Locate the cell with the specified text and output its (x, y) center coordinate. 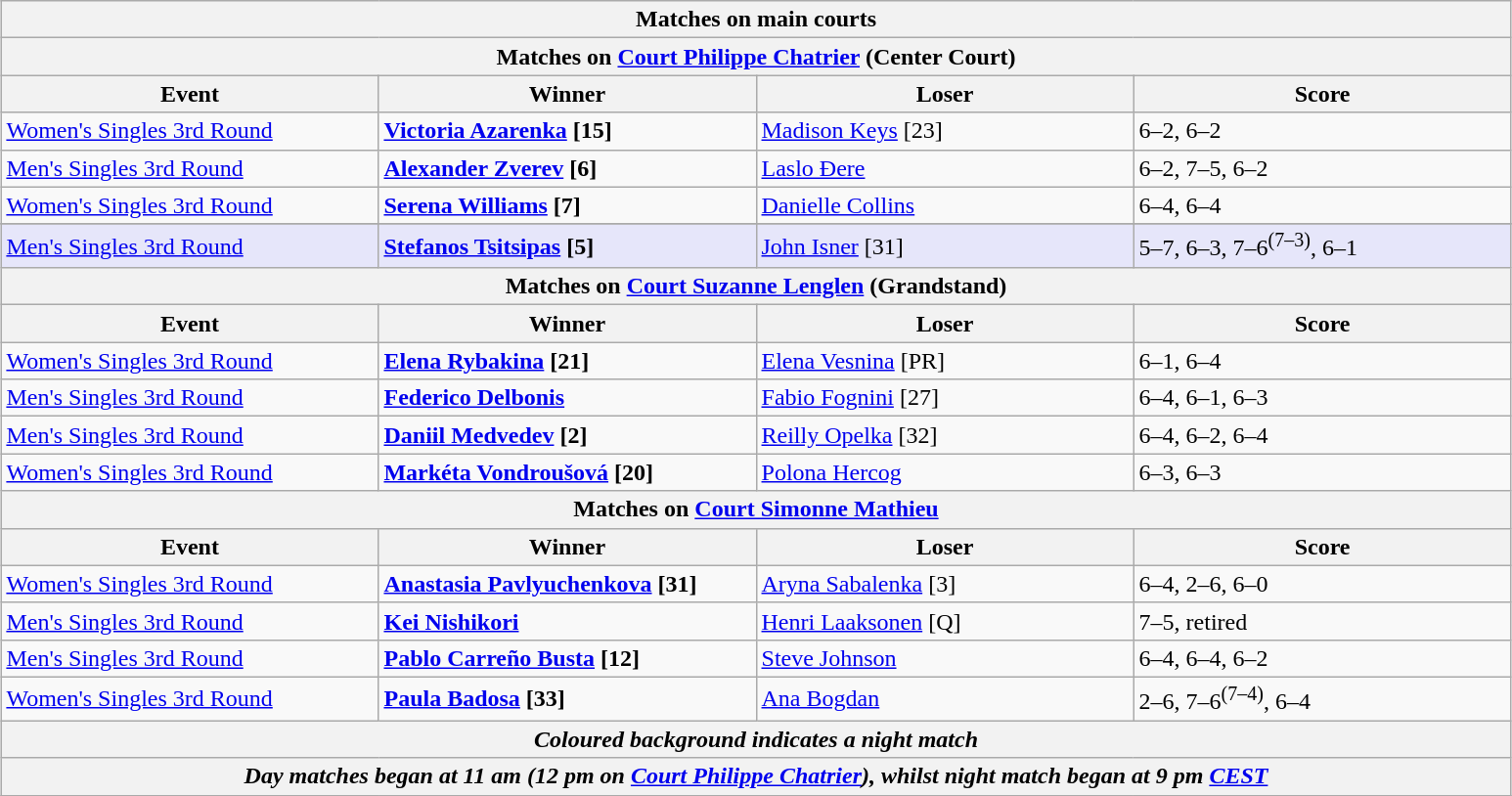
6–4, 6–4, 6–2 (1322, 658)
7–5, retired (1322, 621)
Victoria Azarenka [15] (567, 131)
2–6, 7–6(7–4), 6–4 (1322, 698)
Federico Delbonis (567, 398)
Reilly Opelka [32] (945, 435)
Matches on main courts (756, 20)
Elena Vesnina [PR] (945, 361)
5–7, 6–3, 7–6(7–3), 6–1 (1322, 246)
Anastasia Pavlyuchenkova [31] (567, 584)
6–4, 6–2, 6–4 (1322, 435)
6–3, 6–3 (1322, 472)
6–1, 6–4 (1322, 361)
Markéta Vondroušová [20] (567, 472)
Fabio Fognini [27] (945, 398)
6–4, 6–4 (1322, 205)
Steve Johnson (945, 658)
Ana Bogdan (945, 698)
Daniil Medvedev [2] (567, 435)
Matches on Court Philippe Chatrier (Center Court) (756, 57)
6–4, 6–1, 6–3 (1322, 398)
6–4, 2–6, 6–0 (1322, 584)
Alexander Zverev [6] (567, 168)
Serena Williams [7] (567, 205)
Paula Badosa [33] (567, 698)
Danielle Collins (945, 205)
Coloured background indicates a night match (756, 739)
Day matches began at 11 am (12 pm on Court Philippe Chatrier), whilst night match began at 9 pm CEST (756, 776)
Kei Nishikori (567, 621)
6–2, 6–2 (1322, 131)
Matches on Court Simonne Mathieu (756, 509)
Stefanos Tsitsipas [5] (567, 246)
John Isner [31] (945, 246)
Elena Rybakina [21] (567, 361)
6–2, 7–5, 6–2 (1322, 168)
Polona Hercog (945, 472)
Madison Keys [23] (945, 131)
Aryna Sabalenka [3] (945, 584)
Matches on Court Suzanne Lenglen (Grandstand) (756, 287)
Henri Laaksonen [Q] (945, 621)
Laslo Đere (945, 168)
Pablo Carreño Busta [12] (567, 658)
